Return (X, Y) of the center of cell containing provided text 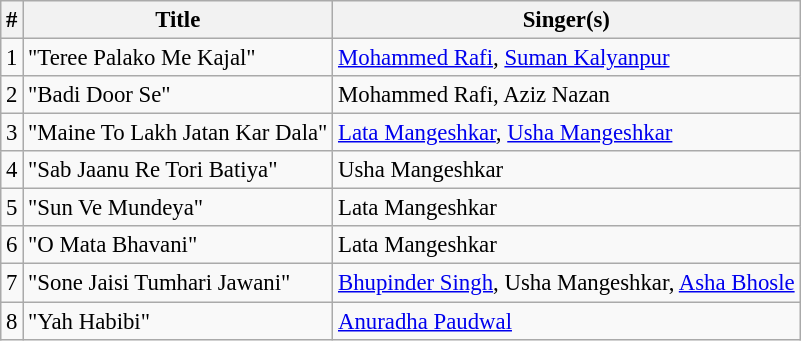
7 (12, 283)
Anuradha Paudwal (566, 321)
"Maine To Lakh Jatan Kar Dala" (178, 133)
2 (12, 95)
Mohammed Rafi, Aziz Nazan (566, 95)
Title (178, 20)
1 (12, 58)
3 (12, 133)
"Sun Ve Mundeya" (178, 208)
5 (12, 208)
"Teree Palako Me Kajal" (178, 58)
"Badi Door Se" (178, 95)
8 (12, 321)
Lata Mangeshkar, Usha Mangeshkar (566, 133)
"Sab Jaanu Re Tori Batiya" (178, 170)
4 (12, 170)
"O Mata Bhavani" (178, 245)
Mohammed Rafi, Suman Kalyanpur (566, 58)
"Sone Jaisi Tumhari Jawani" (178, 283)
6 (12, 245)
Bhupinder Singh, Usha Mangeshkar, Asha Bhosle (566, 283)
Singer(s) (566, 20)
"Yah Habibi" (178, 321)
# (12, 20)
Usha Mangeshkar (566, 170)
